From the cell containing the given text, extract its center point as [x, y] coordinate. 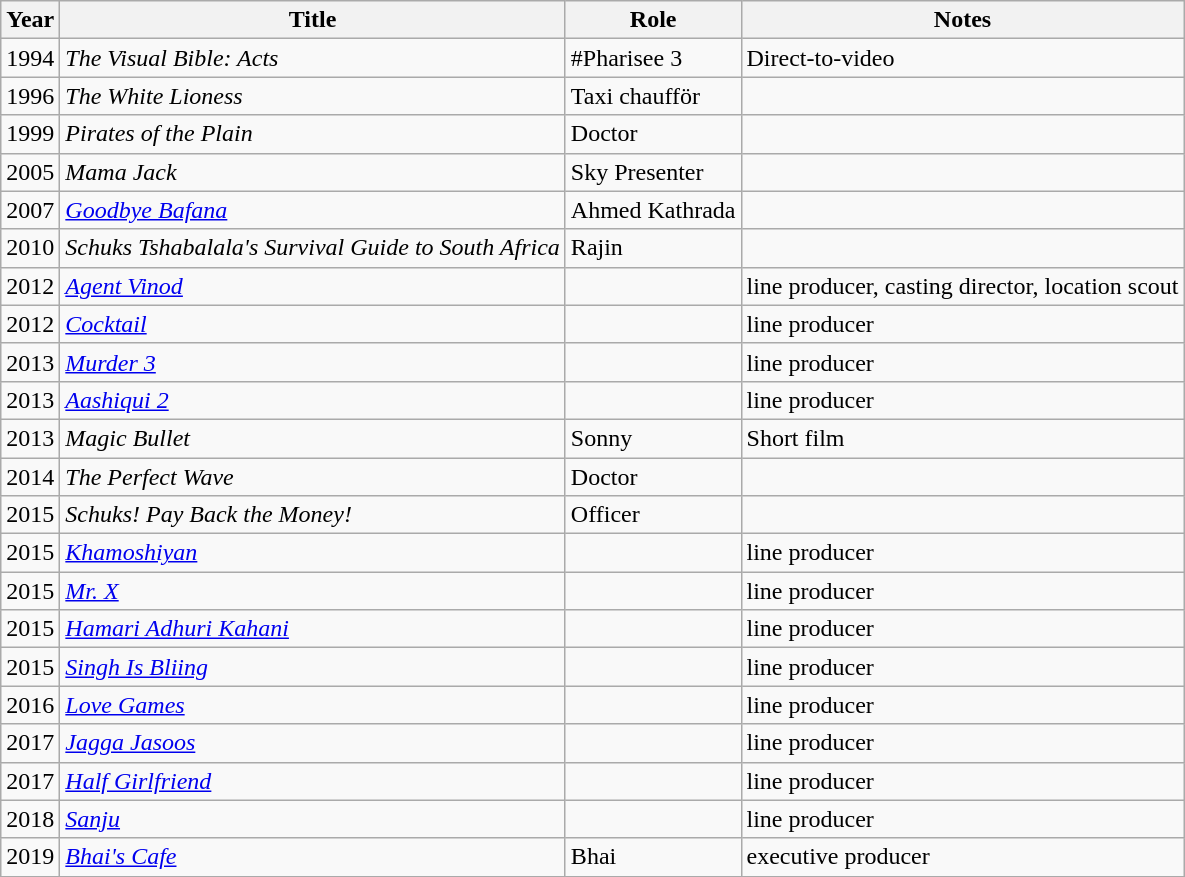
Singh Is Bliing [313, 667]
2005 [30, 172]
#Pharisee 3 [653, 58]
Cocktail [313, 324]
1994 [30, 58]
Aashiqui 2 [313, 400]
Notes [962, 20]
Year [30, 20]
2016 [30, 705]
Murder 3 [313, 362]
Schuks Tshabalala's Survival Guide to South Africa [313, 248]
Half Girlfriend [313, 781]
Sky Presenter [653, 172]
Jagga Jasoos [313, 743]
Rajin [653, 248]
The White Lioness [313, 96]
Schuks! Pay Back the Money! [313, 515]
2010 [30, 248]
Hamari Adhuri Kahani [313, 629]
Role [653, 20]
Khamoshiyan [313, 553]
executive producer [962, 857]
Taxi chaufför [653, 96]
Short film [962, 438]
Bhai [653, 857]
Direct-to-video [962, 58]
Officer [653, 515]
1996 [30, 96]
Mama Jack [313, 172]
Sanju [313, 819]
Ahmed Kathrada [653, 210]
Sonny [653, 438]
Goodbye Bafana [313, 210]
2014 [30, 477]
Title [313, 20]
Mr. X [313, 591]
The Visual Bible: Acts [313, 58]
1999 [30, 134]
The Perfect Wave [313, 477]
Magic Bullet [313, 438]
Love Games [313, 705]
Agent Vinod [313, 286]
2018 [30, 819]
Pirates of the Plain [313, 134]
2007 [30, 210]
line producer, casting director, location scout [962, 286]
2019 [30, 857]
Bhai's Cafe [313, 857]
